Provide the (x, y) coordinate of the cell's center where the given text is located.  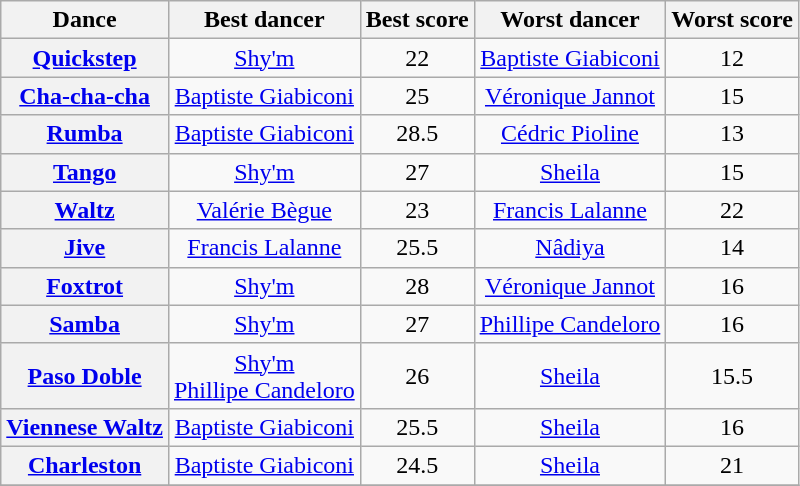
Charleston (85, 465)
Valérie Bègue (264, 210)
Jive (85, 248)
Foxtrot (85, 286)
Rumba (85, 134)
23 (417, 210)
14 (732, 248)
28.5 (417, 134)
Worst score (732, 20)
26 (417, 376)
Viennese Waltz (85, 427)
Waltz (85, 210)
Phillipe Candeloro (570, 324)
28 (417, 286)
25 (417, 96)
15.5 (732, 376)
Cha-cha-cha (85, 96)
Dance (85, 20)
13 (732, 134)
Shy'mPhillipe Candeloro (264, 376)
24.5 (417, 465)
Tango (85, 172)
Paso Doble (85, 376)
Best score (417, 20)
12 (732, 58)
Samba (85, 324)
21 (732, 465)
Best dancer (264, 20)
Nâdiya (570, 248)
Quickstep (85, 58)
Worst dancer (570, 20)
Cédric Pioline (570, 134)
